Determine the [X, Y] coordinate at the center of the cell enclosing the given text.  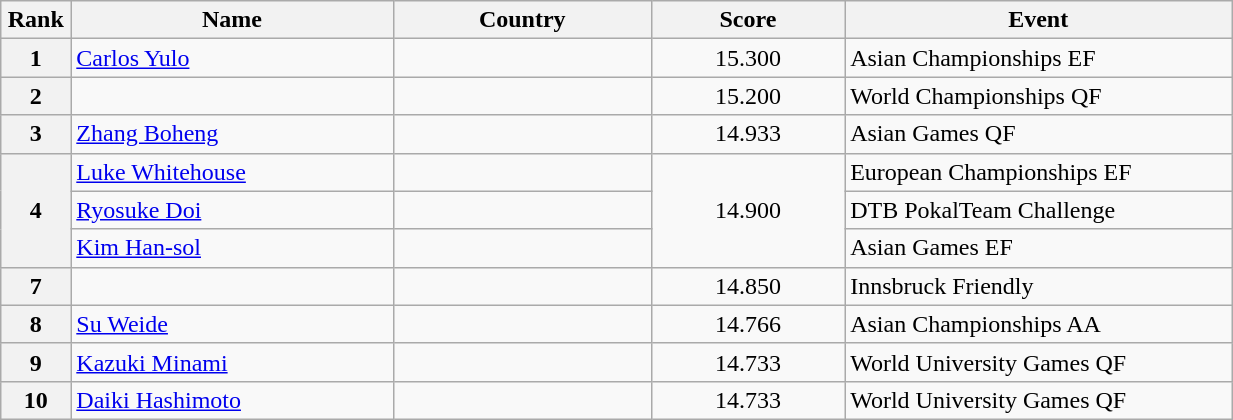
European Championships EF [1038, 172]
Asian Championships AA [1038, 324]
2 [36, 96]
Asian Games QF [1038, 134]
15.200 [748, 96]
Carlos Yulo [232, 58]
World Championships QF [1038, 96]
Kim Han-sol [232, 248]
4 [36, 210]
14.933 [748, 134]
Innsbruck Friendly [1038, 286]
DTB PokalTeam Challenge [1038, 210]
Su Weide [232, 324]
9 [36, 362]
Zhang Boheng [232, 134]
Event [1038, 20]
1 [36, 58]
15.300 [748, 58]
14.766 [748, 324]
Rank [36, 20]
Daiki Hashimoto [232, 400]
Asian Championships EF [1038, 58]
Score [748, 20]
14.850 [748, 286]
7 [36, 286]
Country [522, 20]
Ryosuke Doi [232, 210]
Luke Whitehouse [232, 172]
Kazuki Minami [232, 362]
8 [36, 324]
3 [36, 134]
14.900 [748, 210]
Asian Games EF [1038, 248]
Name [232, 20]
10 [36, 400]
